Return the [X, Y] coordinate for the center point of the cell that contains the specified text.  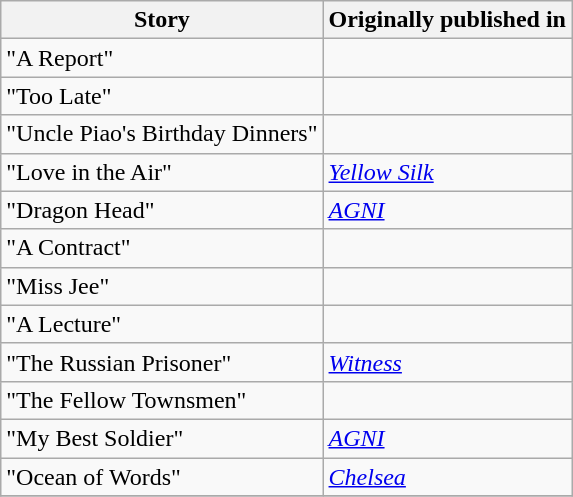
Witness [447, 362]
"Miss Jee" [162, 286]
"A Contract" [162, 248]
"Too Late" [162, 96]
"My Best Soldier" [162, 438]
"The Fellow Townsmen" [162, 400]
Originally published in [447, 20]
"Ocean of Words" [162, 477]
Story [162, 20]
"Uncle Piao's Birthday Dinners" [162, 134]
Chelsea [447, 477]
"The Russian Prisoner" [162, 362]
"A Report" [162, 58]
"Love in the Air" [162, 172]
Yellow Silk [447, 172]
"Dragon Head" [162, 210]
"A Lecture" [162, 324]
